Capture the cell that displays the provided text and extract its (X, Y) central coordinate. 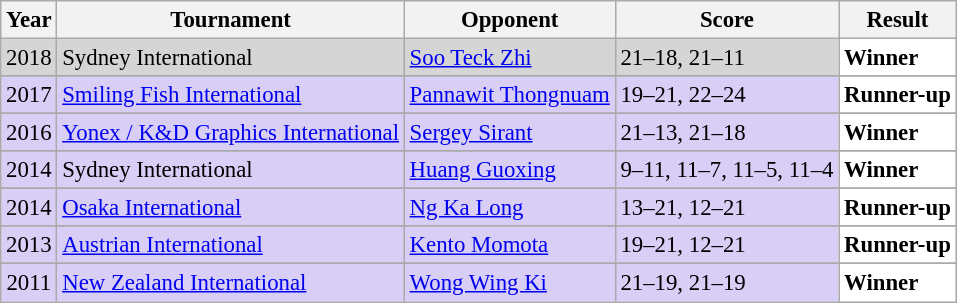
Wong Wing Ki (510, 283)
2013 (29, 245)
19–21, 12–21 (727, 245)
Yonex / K&D Graphics International (230, 133)
9–11, 11–7, 11–5, 11–4 (727, 170)
Smiling Fish International (230, 95)
Year (29, 20)
2011 (29, 283)
Pannawit Thongnuam (510, 95)
2018 (29, 58)
Result (898, 20)
Opponent (510, 20)
Osaka International (230, 208)
Kento Momota (510, 245)
Score (727, 20)
Sergey Sirant (510, 133)
21–18, 21–11 (727, 58)
Tournament (230, 20)
2017 (29, 95)
New Zealand International (230, 283)
21–19, 21–19 (727, 283)
2016 (29, 133)
13–21, 12–21 (727, 208)
Austrian International (230, 245)
21–13, 21–18 (727, 133)
Huang Guoxing (510, 170)
Soo Teck Zhi (510, 58)
19–21, 22–24 (727, 95)
Ng Ka Long (510, 208)
